From the cell containing the given text, extract its center point as [x, y] coordinate. 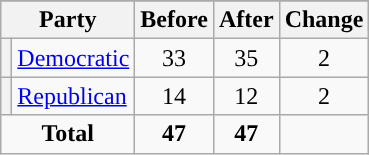
12 [246, 96]
33 [174, 58]
Total [68, 134]
Before [174, 20]
Democratic [74, 58]
Change [324, 20]
Republican [74, 96]
Party [68, 20]
35 [246, 58]
After [246, 20]
14 [174, 96]
